Scan for the cell matching the given text and deliver its (X, Y) coordinate at center. 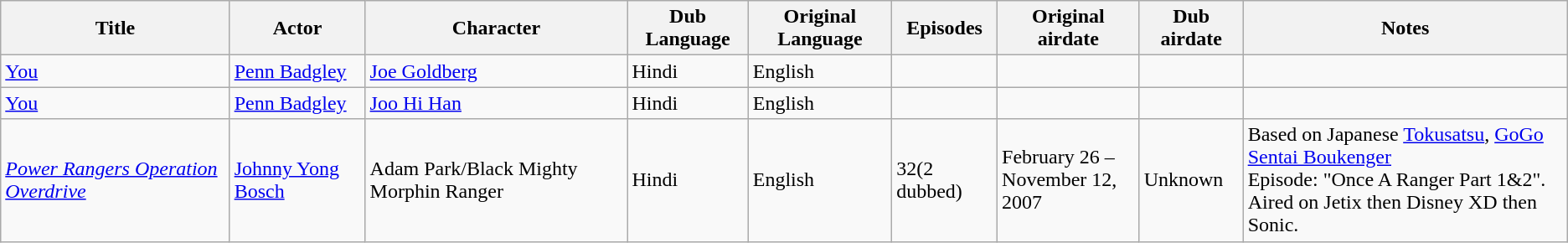
Dub airdate (1191, 28)
Joe Goldberg (496, 71)
32(2 dubbed) (945, 180)
Original Language (819, 28)
Character (496, 28)
Notes (1406, 28)
Power Rangers Operation Overdrive (116, 180)
February 26 –November 12, 2007 (1069, 180)
Based on Japanese Tokusatsu, GoGo Sentai BoukengerEpisode: "Once A Ranger Part 1&2".Aired on Jetix then Disney XD then Sonic. (1406, 180)
Dub Language (688, 28)
Episodes (945, 28)
Adam Park/Black Mighty Morphin Ranger (496, 180)
Actor (297, 28)
Title (116, 28)
Original airdate (1069, 28)
Unknown (1191, 180)
Joo Hi Han (496, 103)
Johnny Yong Bosch (297, 180)
